Detect which cell encompasses the target text, then output its (x, y) center coordinate. 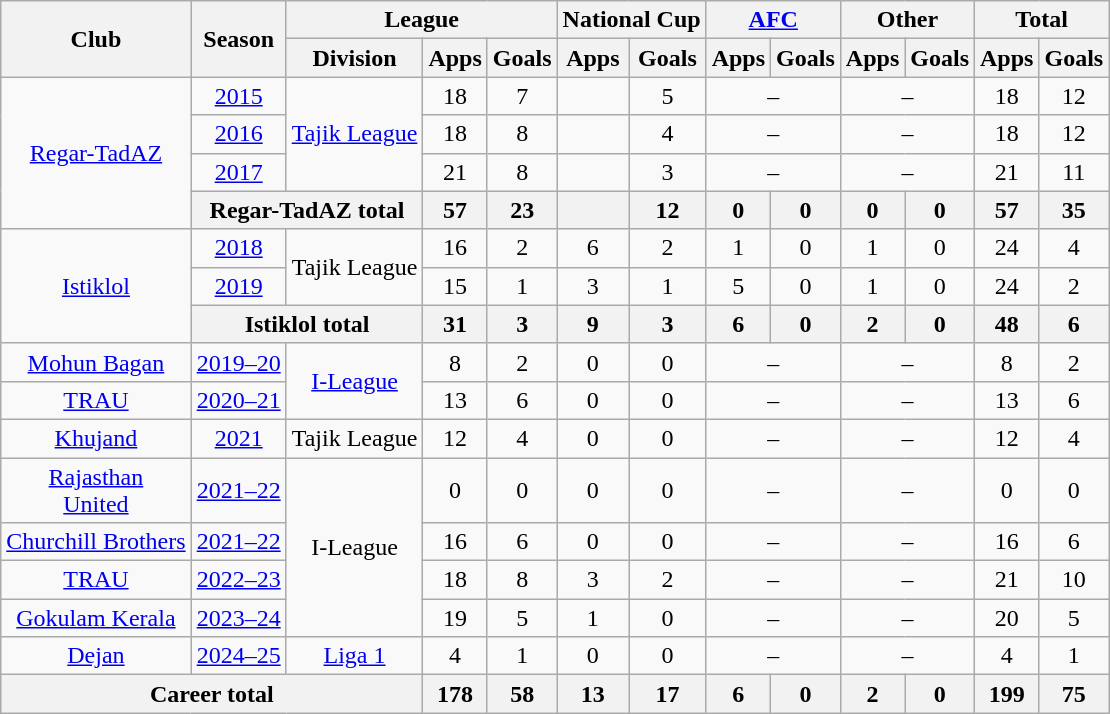
35 (1074, 210)
17 (668, 694)
2021 (238, 438)
Churchill Brothers (96, 542)
15 (455, 286)
31 (455, 324)
58 (522, 694)
Mohun Bagan (96, 362)
19 (455, 618)
Division (354, 58)
AFC (773, 20)
Regar-TadAZ (96, 153)
2017 (238, 172)
2022–23 (238, 580)
Istiklol total (307, 324)
Club (96, 39)
Total (1042, 20)
Rajasthan United (96, 490)
178 (455, 694)
2024–25 (238, 656)
Istiklol (96, 286)
2020–21 (238, 400)
7 (522, 96)
2016 (238, 134)
199 (1007, 694)
10 (1074, 580)
Regar-TadAZ total (307, 210)
Season (238, 39)
9 (593, 324)
2023–24 (238, 618)
2019 (238, 286)
League (422, 20)
2019–20 (238, 362)
National Cup (632, 20)
Khujand (96, 438)
20 (1007, 618)
75 (1074, 694)
Other (907, 20)
23 (522, 210)
Gokulam Kerala (96, 618)
Dejan (96, 656)
11 (1074, 172)
2015 (238, 96)
2018 (238, 248)
Liga 1 (354, 656)
48 (1007, 324)
Career total (212, 694)
